Return the [x, y] coordinate for the center point of the cell that contains the specified text.  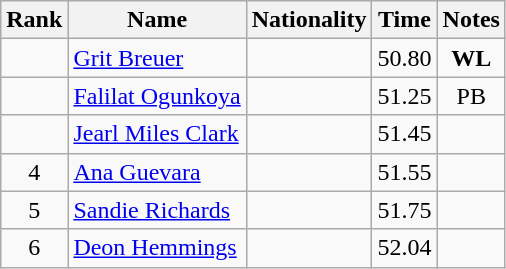
WL [471, 58]
5 [34, 210]
Rank [34, 20]
Time [404, 20]
Name [157, 20]
51.75 [404, 210]
52.04 [404, 248]
Sandie Richards [157, 210]
Ana Guevara [157, 172]
51.25 [404, 96]
50.80 [404, 58]
51.45 [404, 134]
6 [34, 248]
Notes [471, 20]
PB [471, 96]
Grit Breuer [157, 58]
Falilat Ogunkoya [157, 96]
Nationality [309, 20]
4 [34, 172]
51.55 [404, 172]
Jearl Miles Clark [157, 134]
Deon Hemmings [157, 248]
